Return the (X, Y) coordinate for the center point of the cell that contains the specified text.  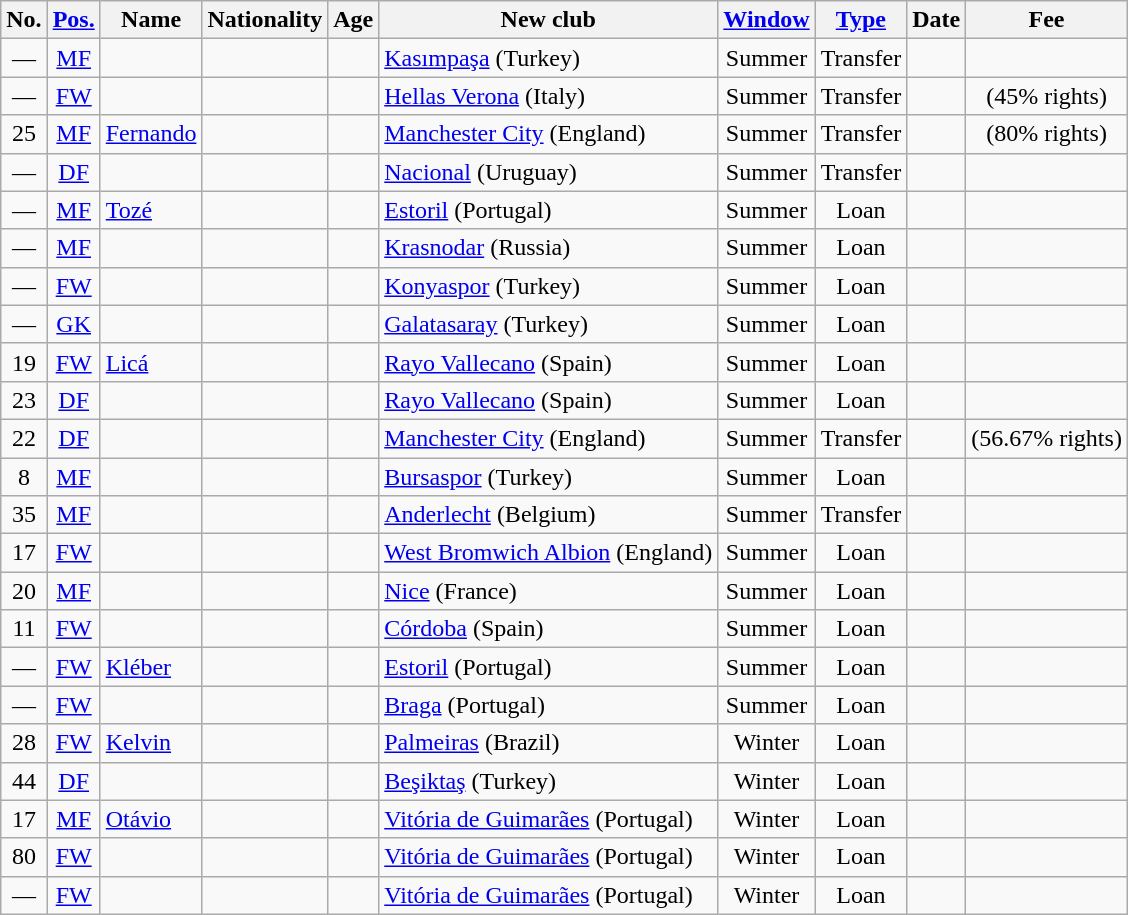
Braga (Portugal) (548, 705)
Nice (France) (548, 591)
Anderlecht (Belgium) (548, 515)
Nationality (265, 20)
Date (936, 20)
Bursaspor (Turkey) (548, 477)
(56.67% rights) (1047, 438)
(80% rights) (1047, 134)
Type (861, 20)
No. (24, 20)
8 (24, 477)
Palmeiras (Brazil) (548, 743)
Hellas Verona (Italy) (548, 96)
23 (24, 400)
Name (151, 20)
Otávio (151, 819)
35 (24, 515)
Licá (151, 362)
Window (766, 20)
Krasnodar (Russia) (548, 248)
West Bromwich Albion (England) (548, 553)
22 (24, 438)
Nacional (Uruguay) (548, 172)
Kasımpaşa (Turkey) (548, 58)
(45% rights) (1047, 96)
80 (24, 857)
Kléber (151, 667)
20 (24, 591)
Tozé (151, 210)
Galatasaray (Turkey) (548, 324)
28 (24, 743)
25 (24, 134)
GK (74, 324)
Konyaspor (Turkey) (548, 286)
44 (24, 781)
Pos. (74, 20)
Kelvin (151, 743)
19 (24, 362)
Fee (1047, 20)
Beşiktaş (Turkey) (548, 781)
Age (354, 20)
11 (24, 629)
New club (548, 20)
Fernando (151, 134)
Córdoba (Spain) (548, 629)
